Provide the (x, y) coordinate of the cell's center where the given text is located.  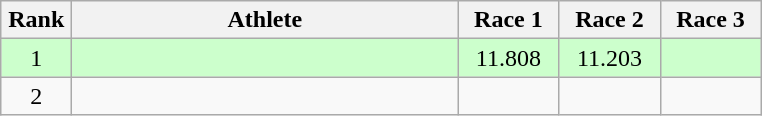
Race 1 (508, 20)
1 (36, 58)
11.808 (508, 58)
Athlete (265, 20)
2 (36, 96)
Rank (36, 20)
11.203 (610, 58)
Race 2 (610, 20)
Race 3 (710, 20)
